Provide the (x, y) coordinate of the cell's center where the given text is located.  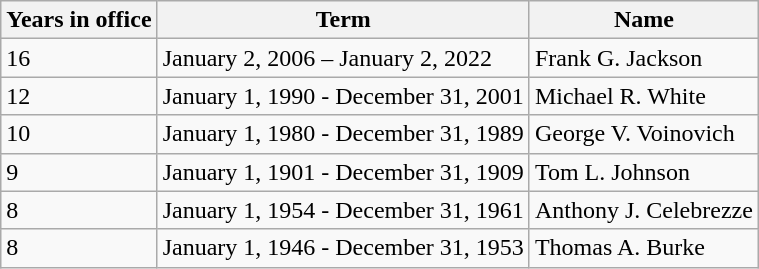
Thomas A. Burke (644, 248)
9 (79, 172)
16 (79, 58)
Frank G. Jackson (644, 58)
January 1, 1980 - December 31, 1989 (343, 134)
Years in office (79, 20)
January 1, 1954 - December 31, 1961 (343, 210)
George V. Voinovich (644, 134)
January 2, 2006 – January 2, 2022 (343, 58)
Term (343, 20)
Anthony J. Celebrezze (644, 210)
January 1, 1990 - December 31, 2001 (343, 96)
Tom L. Johnson (644, 172)
Name (644, 20)
12 (79, 96)
January 1, 1901 - December 31, 1909 (343, 172)
10 (79, 134)
January 1, 1946 - December 31, 1953 (343, 248)
Michael R. White (644, 96)
